Output the (x, y) coordinate of the center of the cell containing the given text.  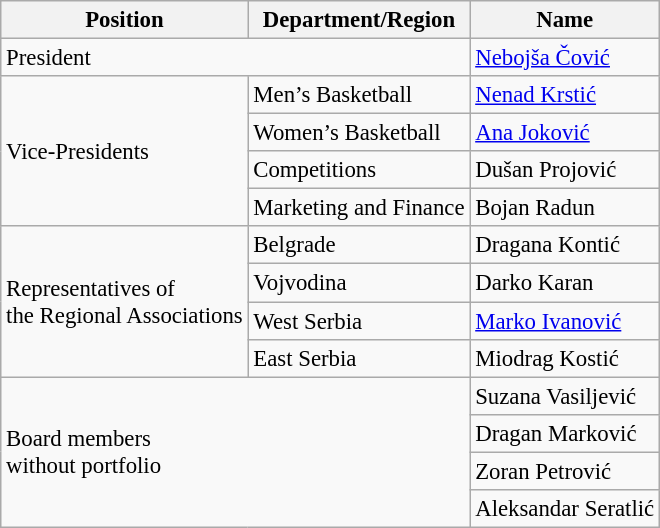
Ana Joković (565, 133)
Vice-Presidents (124, 151)
Position (124, 20)
Men’s Basketball (359, 95)
Marketing and Finance (359, 208)
East Serbia (359, 358)
Competitions (359, 170)
Aleksandar Seratlić (565, 509)
Vojvodina (359, 283)
Dragan Marković (565, 433)
Board members without portfolio (236, 452)
Nenad Krstić (565, 95)
West Serbia (359, 321)
Zoran Petrović (565, 471)
Name (565, 20)
Women’s Basketball (359, 133)
Department/Region (359, 20)
Bojan Radun (565, 208)
Miodrag Kostić (565, 358)
Representatives of the Regional Associations (124, 301)
Marko Ivanović (565, 321)
Nebojša Čović (565, 58)
President (236, 58)
Dragana Kontić (565, 245)
Dušan Projović (565, 170)
Darko Karan (565, 283)
Suzana Vasiljević (565, 396)
Belgrade (359, 245)
